Capture the cell that displays the provided text and extract its (x, y) central coordinate. 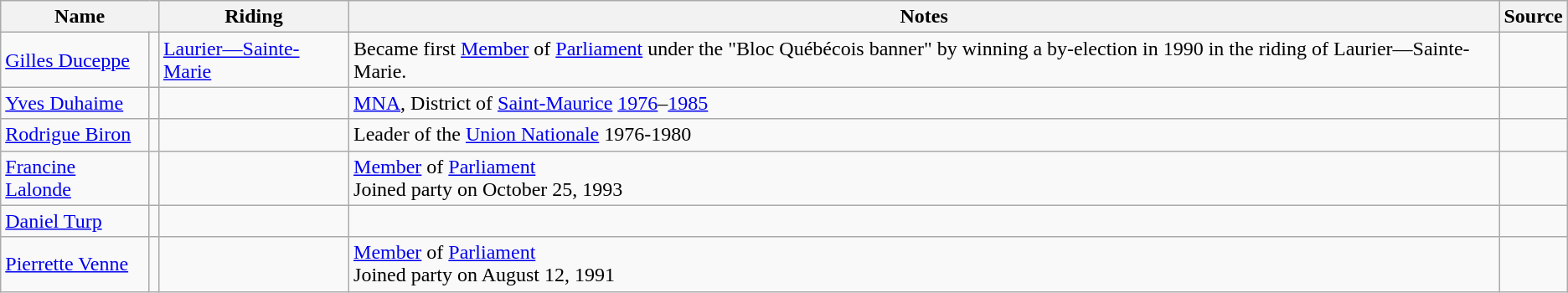
Gilles Duceppe (75, 60)
Member of ParliamentJoined party on August 12, 1991 (925, 265)
Pierrette Venne (75, 265)
Francine Lalonde (75, 177)
Daniel Turp (75, 221)
Leader of the Union Nationale 1976-1980 (925, 135)
Became first Member of Parliament under the "Bloc Québécois banner" by winning a by-election in 1990 in the riding of Laurier—Sainte-Marie. (925, 60)
Yves Duhaime (75, 103)
Riding (253, 17)
Notes (925, 17)
Name (80, 17)
Member of ParliamentJoined party on October 25, 1993 (925, 177)
Laurier—Sainte-Marie (253, 60)
Rodrigue Biron (75, 135)
MNA, District of Saint-Maurice 1976–1985 (925, 103)
Source (1533, 17)
